For the text-containing cell, return its midpoint in [X, Y] coordinate format. 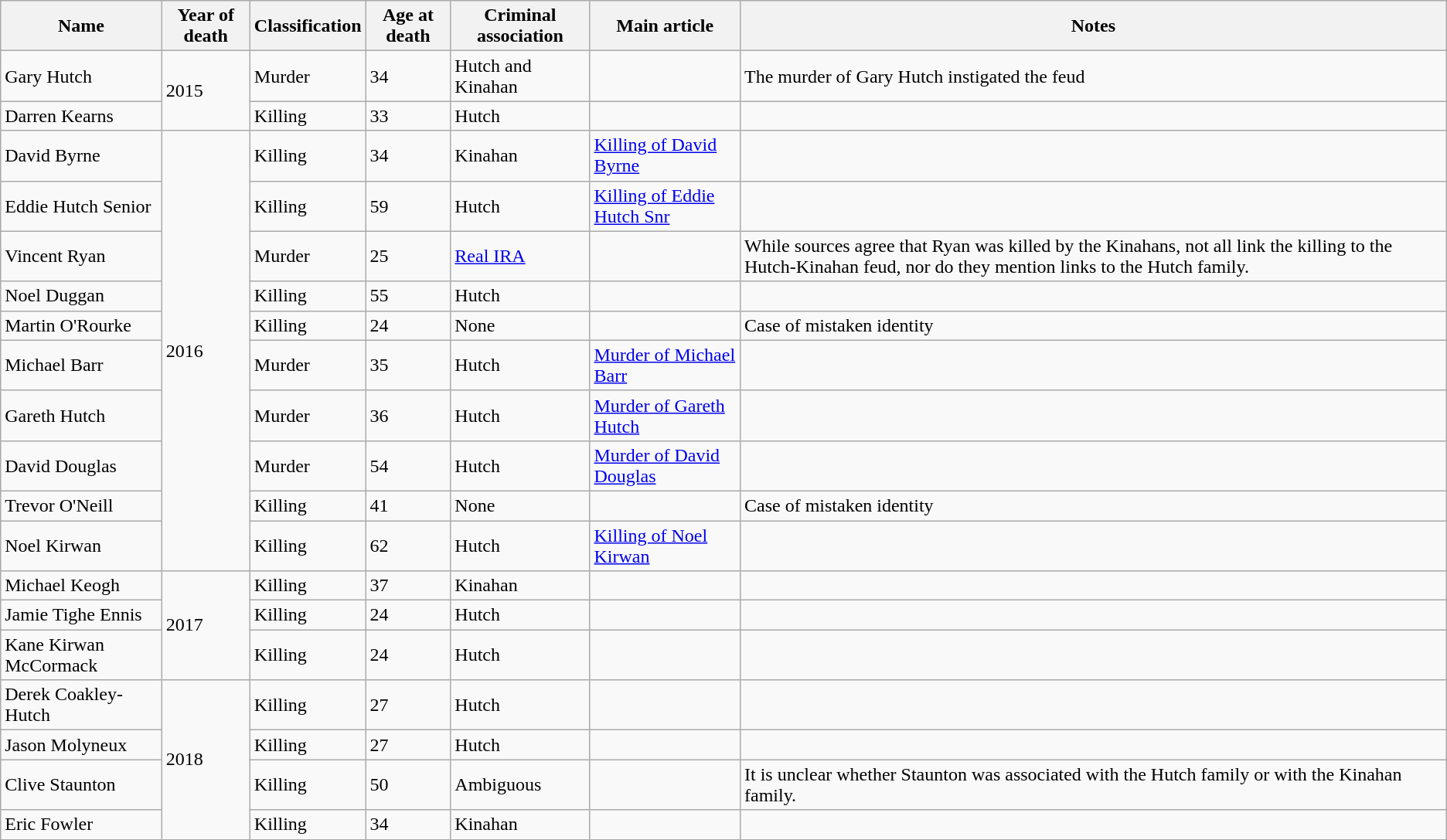
2015 [206, 91]
Kane Kirwan McCormack [81, 655]
Killing of Noel Kirwan [665, 546]
Trevor O'Neill [81, 505]
The murder of Gary Hutch instigated the feud [1093, 76]
33 [408, 116]
37 [408, 586]
Ambiguous [520, 785]
Derek Coakley-Hutch [81, 705]
2018 [206, 760]
David Douglas [81, 465]
Year of death [206, 26]
Real IRA [520, 257]
Noel Kirwan [81, 546]
Noel Duggan [81, 296]
2017 [206, 626]
Michael Keogh [81, 586]
Name [81, 26]
Notes [1093, 26]
Hutch and Kinahan [520, 76]
Main article [665, 26]
62 [408, 546]
Murder of Gareth Hutch [665, 416]
Vincent Ryan [81, 257]
Darren Kearns [81, 116]
Jamie Tighe Ennis [81, 615]
Killing of Eddie Hutch Snr [665, 206]
Michael Barr [81, 365]
David Byrne [81, 156]
Eddie Hutch Senior [81, 206]
Killing of David Byrne [665, 156]
Criminal association [520, 26]
Jason Molyneux [81, 745]
25 [408, 257]
Eric Fowler [81, 825]
41 [408, 505]
Classification [308, 26]
59 [408, 206]
2016 [206, 351]
Martin O'Rourke [81, 325]
Murder of David Douglas [665, 465]
36 [408, 416]
Murder of Michael Barr [665, 365]
35 [408, 365]
54 [408, 465]
50 [408, 785]
It is unclear whether Staunton was associated with the Hutch family or with the Kinahan family. [1093, 785]
Gary Hutch [81, 76]
Gareth Hutch [81, 416]
Clive Staunton [81, 785]
55 [408, 296]
Age at death [408, 26]
